Output the (x, y) coordinate of the center of the cell containing the given text.  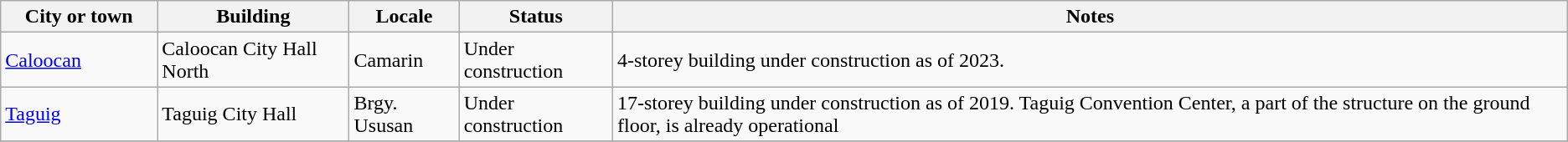
Caloocan (79, 60)
Locale (404, 17)
17-storey building under construction as of 2019. Taguig Convention Center, a part of the structure on the ground floor, is already operational (1091, 114)
Notes (1091, 17)
City or town (79, 17)
Building (253, 17)
4-storey building under construction as of 2023. (1091, 60)
Status (536, 17)
Brgy. Ususan (404, 114)
Caloocan City Hall North (253, 60)
Taguig (79, 114)
Camarin (404, 60)
Taguig City Hall (253, 114)
